Return [X, Y] of the center of cell containing provided text 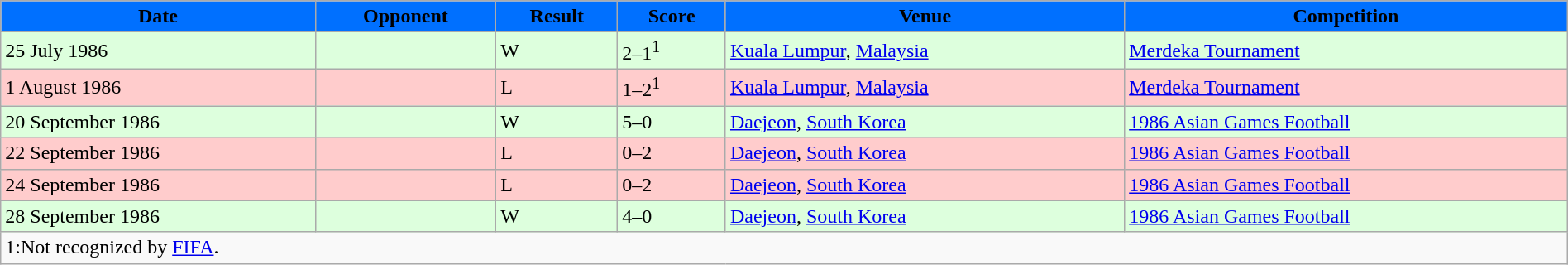
25 July 1986 [158, 51]
24 September 1986 [158, 185]
Opponent [405, 17]
22 September 1986 [158, 153]
1 August 1986 [158, 88]
Competition [1346, 17]
28 September 1986 [158, 216]
Venue [925, 17]
20 September 1986 [158, 122]
1:Not recognized by FIFA. [784, 248]
5–0 [672, 122]
Score [672, 17]
4–0 [672, 216]
Date [158, 17]
1–21 [672, 88]
Result [557, 17]
2–11 [672, 51]
